Capture the cell that displays the provided text and extract its [X, Y] central coordinate. 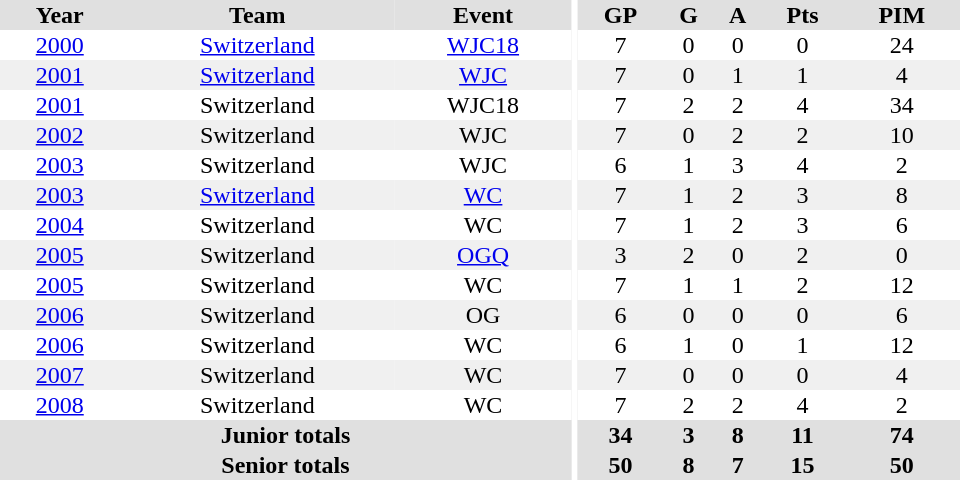
Junior totals [286, 435]
2002 [60, 135]
PIM [902, 15]
Senior totals [286, 465]
2007 [60, 375]
2008 [60, 405]
Event [483, 15]
2004 [60, 225]
24 [902, 45]
OGQ [483, 255]
10 [902, 135]
GP [620, 15]
15 [803, 465]
74 [902, 435]
2000 [60, 45]
Pts [803, 15]
11 [803, 435]
A [738, 15]
Year [60, 15]
OG [483, 315]
Team [258, 15]
G [688, 15]
